Scan for the cell matching the given text and deliver its (x, y) coordinate at center. 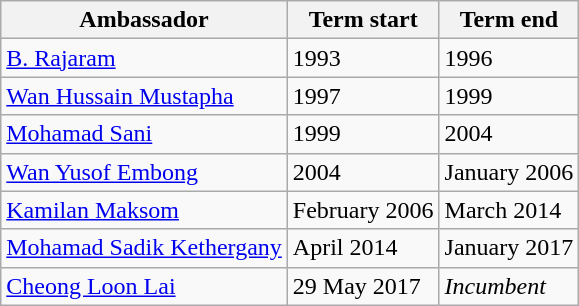
B. Rajaram (144, 58)
Term end (509, 20)
29 May 2017 (363, 286)
April 2014 (363, 248)
Mohamad Sadik Kethergany (144, 248)
March 2014 (509, 210)
Wan Yusof Embong (144, 172)
1993 (363, 58)
Cheong Loon Lai (144, 286)
1996 (509, 58)
Term start (363, 20)
1997 (363, 96)
Incumbent (509, 286)
Wan Hussain Mustapha (144, 96)
Ambassador (144, 20)
Mohamad Sani (144, 134)
January 2017 (509, 248)
February 2006 (363, 210)
January 2006 (509, 172)
Kamilan Maksom (144, 210)
